Determine the (x, y) coordinate at the center of the cell enclosing the given text.  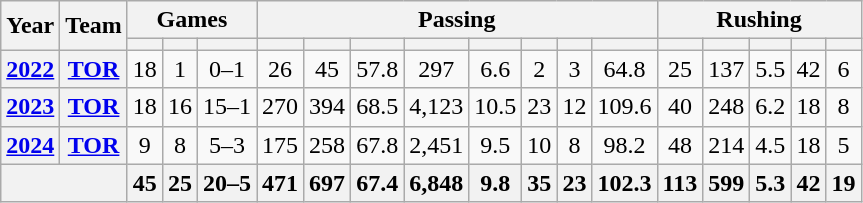
2 (540, 69)
9.8 (496, 183)
67.4 (378, 183)
0–1 (226, 69)
9 (144, 145)
2022 (30, 69)
1 (180, 69)
98.2 (624, 145)
137 (726, 69)
Year (30, 26)
113 (680, 183)
109.6 (624, 107)
6.2 (770, 107)
394 (328, 107)
40 (680, 107)
6,848 (436, 183)
3 (574, 69)
35 (540, 183)
57.8 (378, 69)
102.3 (624, 183)
20–5 (226, 183)
248 (726, 107)
Passing (457, 20)
48 (680, 145)
19 (844, 183)
4,123 (436, 107)
297 (436, 69)
68.5 (378, 107)
26 (280, 69)
5–3 (226, 145)
10 (540, 145)
15–1 (226, 107)
67.8 (378, 145)
6.6 (496, 69)
2023 (30, 107)
599 (726, 183)
64.8 (624, 69)
4.5 (770, 145)
697 (328, 183)
258 (328, 145)
175 (280, 145)
5.5 (770, 69)
5 (844, 145)
10.5 (496, 107)
Games (192, 20)
Team (94, 26)
5.3 (770, 183)
16 (180, 107)
2,451 (436, 145)
2024 (30, 145)
270 (280, 107)
Rushing (759, 20)
214 (726, 145)
12 (574, 107)
471 (280, 183)
6 (844, 69)
9.5 (496, 145)
